Identify which cell holds the provided text, then report its (X, Y) central coordinate. 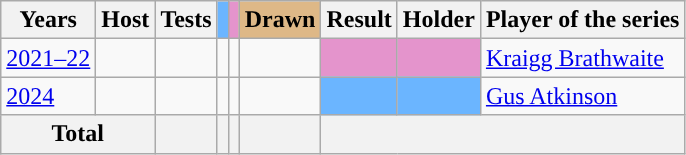
Holder (438, 20)
Years (48, 20)
Result (359, 20)
2024 (48, 96)
2021–22 (48, 58)
Player of the series (582, 20)
Host (126, 20)
Drawn (280, 20)
Gus Atkinson (582, 96)
Tests (186, 20)
Total (78, 134)
Kraigg Brathwaite (582, 58)
